Return (X, Y) of the center of cell containing provided text 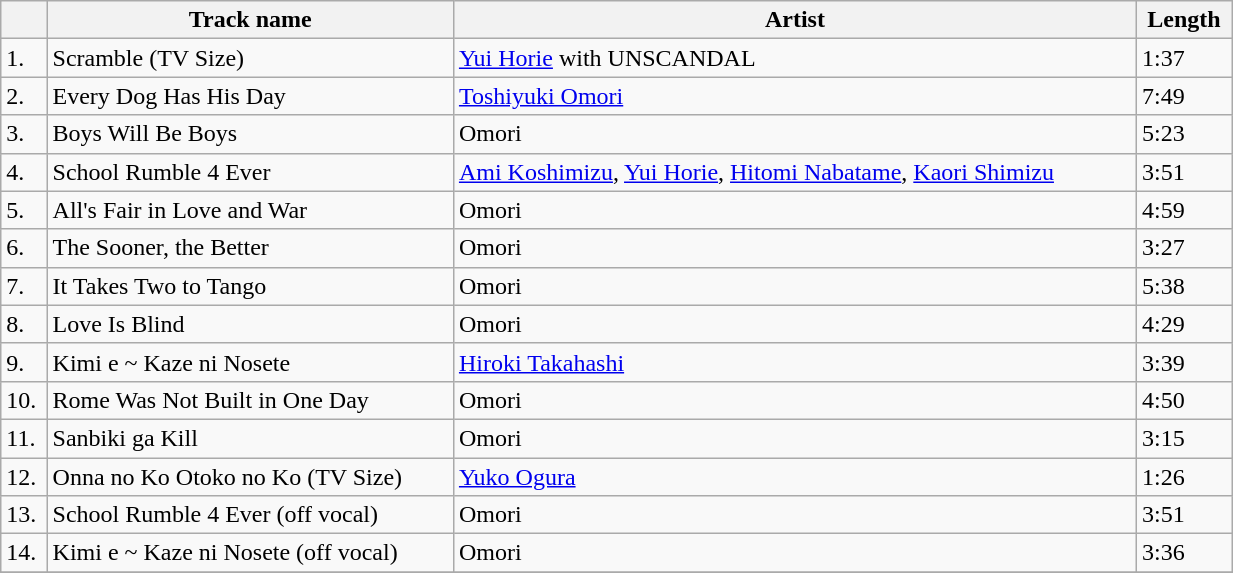
Yuko Ogura (794, 477)
Rome Was Not Built in One Day (250, 400)
3:36 (1184, 553)
7:49 (1184, 96)
Ami Koshimizu, Yui Horie, Hitomi Nabatame, Kaori Shimizu (794, 172)
All's Fair in Love and War (250, 210)
Toshiyuki Omori (794, 96)
3:39 (1184, 362)
8. (24, 324)
The Sooner, the Better (250, 248)
5:38 (1184, 286)
Onna no Ko Otoko no Ko (TV Size) (250, 477)
Kimi e ~ Kaze ni Nosete (off vocal) (250, 553)
Kimi e ~ Kaze ni Nosete (250, 362)
4:29 (1184, 324)
Artist (794, 20)
2. (24, 96)
Boys Will Be Boys (250, 134)
13. (24, 515)
4:50 (1184, 400)
Yui Horie with UNSCANDAL (794, 58)
Hiroki Takahashi (794, 362)
12. (24, 477)
14. (24, 553)
5. (24, 210)
3:27 (1184, 248)
Track name (250, 20)
6. (24, 248)
It Takes Two to Tango (250, 286)
Every Dog Has His Day (250, 96)
7. (24, 286)
Love Is Blind (250, 324)
10. (24, 400)
Scramble (TV Size) (250, 58)
Sanbiki ga Kill (250, 438)
1:37 (1184, 58)
4:59 (1184, 210)
9. (24, 362)
3:15 (1184, 438)
Length (1184, 20)
School Rumble 4 Ever (off vocal) (250, 515)
3. (24, 134)
1:26 (1184, 477)
1. (24, 58)
5:23 (1184, 134)
School Rumble 4 Ever (250, 172)
11. (24, 438)
4. (24, 172)
